Determine the (X, Y) coordinate at the center of the cell enclosing the given text.  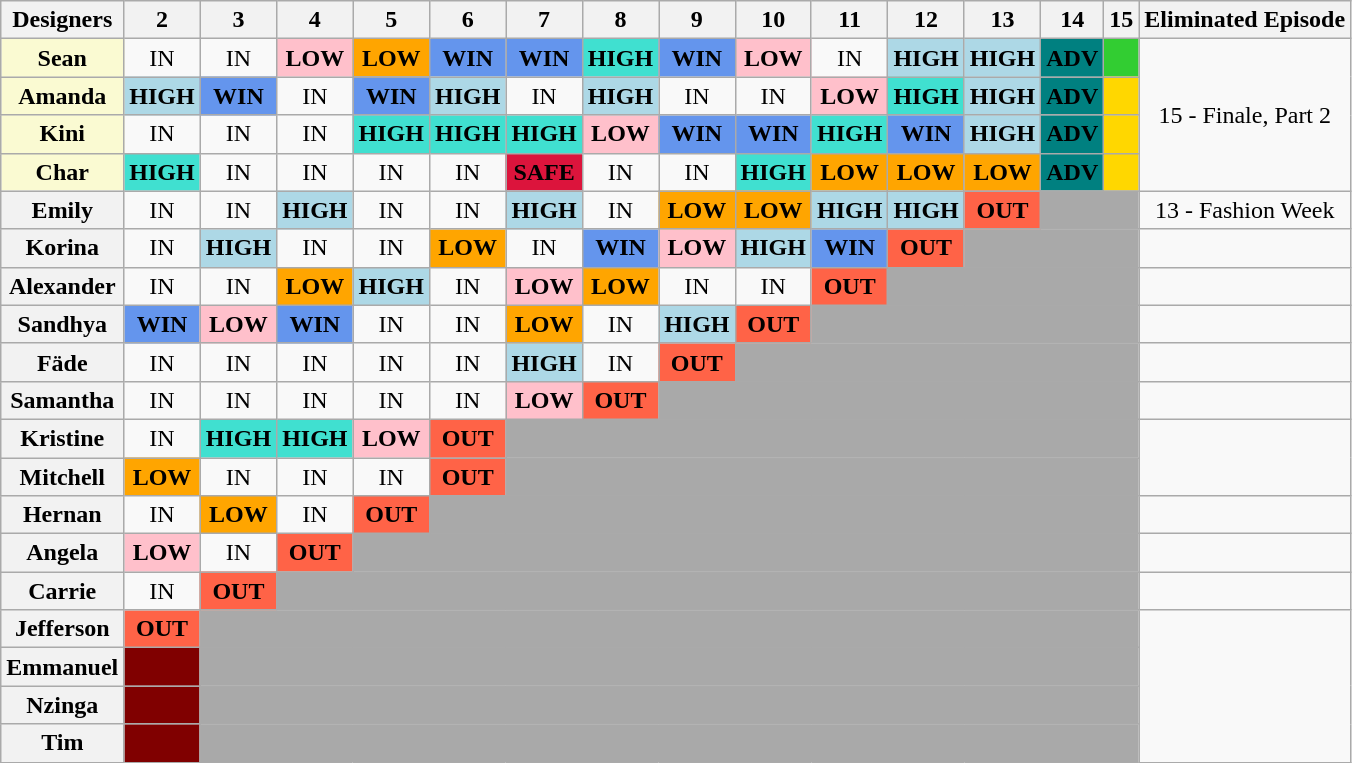
3 (238, 20)
Hernan (62, 515)
Carrie (62, 591)
Angela (62, 553)
9 (697, 20)
Tim (62, 743)
4 (315, 20)
Mitchell (62, 477)
13 - Fashion Week (1245, 210)
8 (620, 20)
Sandhya (62, 324)
Alexander (62, 286)
7 (544, 20)
6 (467, 20)
SAFE (544, 172)
14 (1072, 20)
13 (1002, 20)
15 (1122, 20)
Sean (62, 58)
Char (62, 172)
Samantha (62, 400)
Korina (62, 248)
Fäde (62, 362)
Designers (62, 20)
Eliminated Episode (1245, 20)
Jefferson (62, 629)
5 (391, 20)
Emmanuel (62, 667)
11 (849, 20)
Amanda (62, 96)
Kristine (62, 438)
Kini (62, 134)
2 (162, 20)
10 (773, 20)
Emily (62, 210)
Nzinga (62, 705)
12 (926, 20)
15 - Finale, Part 2 (1245, 115)
